Determine the [x, y] coordinate at the center of the cell enclosing the given text.  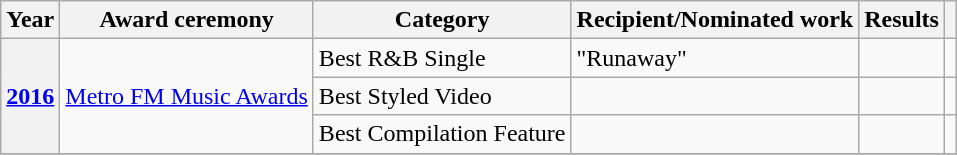
Year [30, 20]
Results [902, 20]
Category [442, 20]
Metro FM Music Awards [187, 96]
Best Styled Video [442, 96]
Best Compilation Feature [442, 134]
Best R&B Single [442, 58]
2016 [30, 96]
"Runaway" [715, 58]
Award ceremony [187, 20]
Recipient/Nominated work [715, 20]
